Determine the [X, Y] coordinate at the center of the cell enclosing the given text.  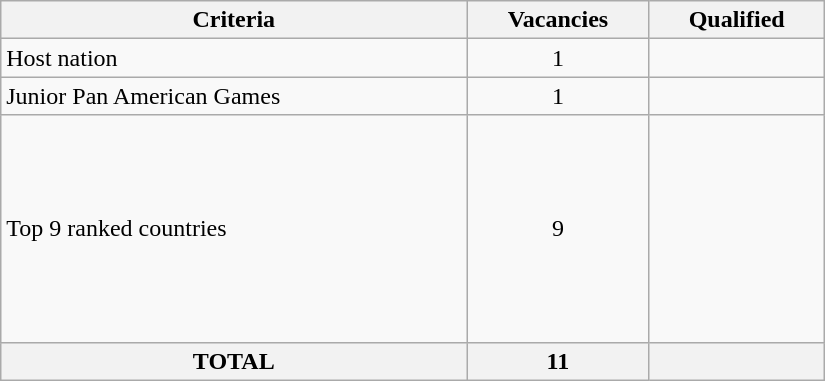
9 [558, 228]
Criteria [234, 20]
Qualified [736, 20]
Host nation [234, 58]
11 [558, 361]
Vacancies [558, 20]
Top 9 ranked countries [234, 228]
TOTAL [234, 361]
Junior Pan American Games [234, 96]
